Detect which cell encompasses the target text, then output its (X, Y) center coordinate. 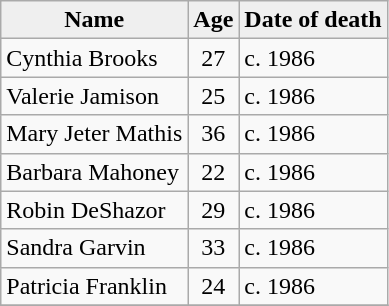
Sandra Garvin (94, 248)
25 (214, 96)
22 (214, 172)
Cynthia Brooks (94, 58)
24 (214, 286)
Mary Jeter Mathis (94, 134)
Date of death (313, 20)
Patricia Franklin (94, 286)
Barbara Mahoney (94, 172)
Valerie Jamison (94, 96)
Name (94, 20)
Robin DeShazor (94, 210)
27 (214, 58)
33 (214, 248)
36 (214, 134)
Age (214, 20)
29 (214, 210)
